Provide the [X, Y] coordinate of the cell's center where the given text is located.  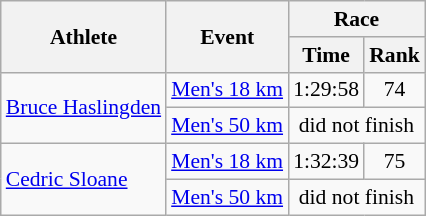
Bruce Haslingden [84, 108]
Race [356, 19]
Cedric Sloane [84, 180]
Time [326, 55]
Rank [394, 55]
75 [394, 162]
1:29:58 [326, 90]
Athlete [84, 36]
74 [394, 90]
1:32:39 [326, 162]
Event [227, 36]
